From the cell containing the given text, extract its center point as [x, y] coordinate. 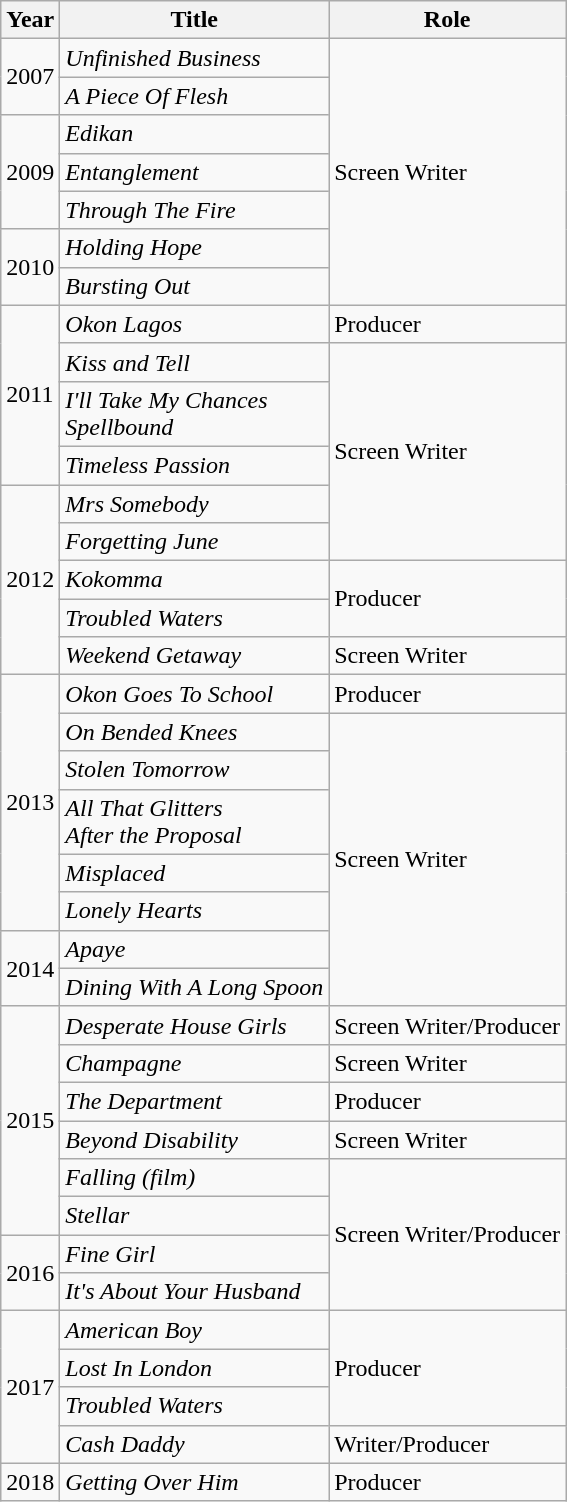
Mrs Somebody [194, 503]
Stolen Tomorrow [194, 770]
Lonely Hearts [194, 911]
Entanglement [194, 172]
Apaye [194, 949]
Fine Girl [194, 1254]
Unfinished Business [194, 58]
Falling (film) [194, 1178]
2010 [30, 267]
Holding Hope [194, 248]
2016 [30, 1273]
Writer/Producer [448, 1444]
Champagne [194, 1063]
2012 [30, 579]
Dining With A Long Spoon [194, 987]
Okon Goes To School [194, 694]
It's About Your Husband [194, 1292]
Desperate House Girls [194, 1025]
Through The Fire [194, 210]
2017 [30, 1387]
Year [30, 20]
Getting Over Him [194, 1482]
A Piece Of Flesh [194, 96]
Cash Daddy [194, 1444]
Beyond Disability [194, 1139]
2015 [30, 1120]
Role [448, 20]
Lost In London [194, 1368]
2011 [30, 394]
2009 [30, 172]
Okon Lagos [194, 324]
2007 [30, 77]
Title [194, 20]
2013 [30, 802]
Forgetting June [194, 542]
I'll Take My ChancesSpellbound [194, 414]
Kokomma [194, 580]
2018 [30, 1482]
2014 [30, 968]
Weekend Getaway [194, 656]
All That GlittersAfter the Proposal [194, 822]
Misplaced [194, 873]
Stellar [194, 1216]
On Bended Knees [194, 732]
Kiss and Tell [194, 362]
Edikan [194, 134]
Bursting Out [194, 286]
The Department [194, 1101]
American Boy [194, 1330]
Timeless Passion [194, 465]
